Identify which cell holds the provided text, then report its [X, Y] central coordinate. 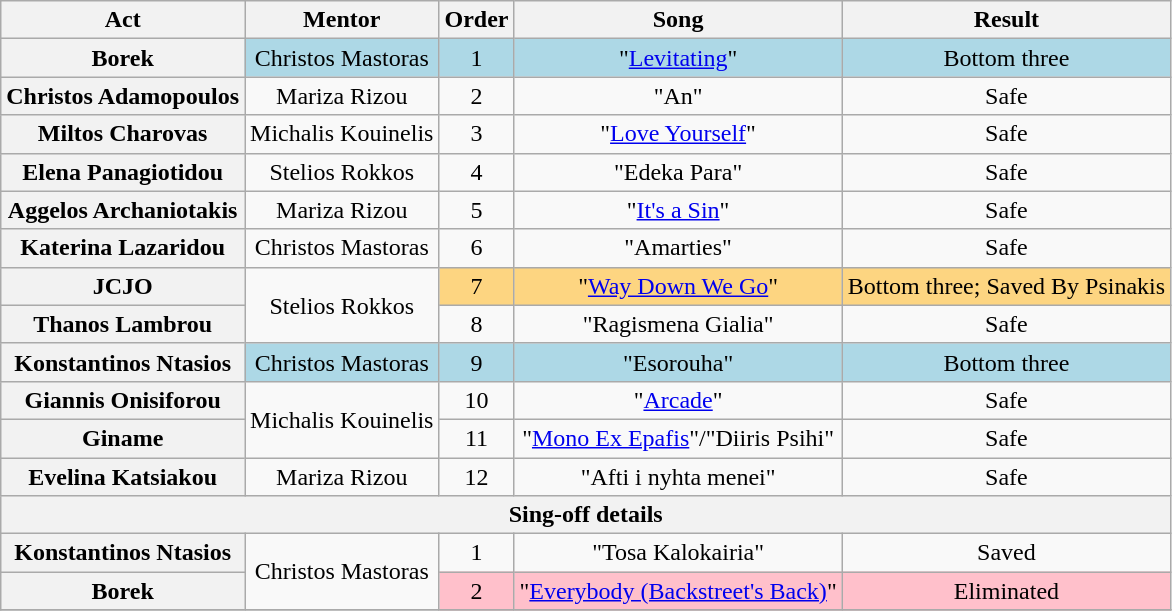
6 [476, 248]
3 [476, 134]
"An" [678, 96]
"Afti i nyhta menei" [678, 477]
Aggelos Archaniotakis [123, 210]
11 [476, 438]
Giname [123, 438]
5 [476, 210]
Order [476, 20]
7 [476, 286]
JCJO [123, 286]
"Esorouha" [678, 362]
"Arcade" [678, 400]
Giannis Onisiforou [123, 400]
Bottom three; Saved By Psinakis [1006, 286]
"Tosa Kalokairia" [678, 553]
Act [123, 20]
10 [476, 400]
"Amarties" [678, 248]
Evelina Katsiakou [123, 477]
Elena Panagiotidou [123, 172]
Mentor [342, 20]
"Edeka Para" [678, 172]
Eliminated [1006, 591]
Saved [1006, 553]
Katerina Lazaridou [123, 248]
Sing-off details [586, 515]
"Way Down We Go" [678, 286]
"Levitating" [678, 58]
Result [1006, 20]
4 [476, 172]
Thanos Lambrou [123, 324]
"Ragismena Gialia" [678, 324]
9 [476, 362]
"It's a Sin" [678, 210]
"Mono Ex Epafis"/"Diiris Psihi" [678, 438]
12 [476, 477]
8 [476, 324]
Miltos Charovas [123, 134]
Song [678, 20]
Christos Adamopoulos [123, 96]
"Love Yourself" [678, 134]
"Everybody (Backstreet's Back)" [678, 591]
